Search for the cell housing the specified text and yield its (X, Y) center coordinate. 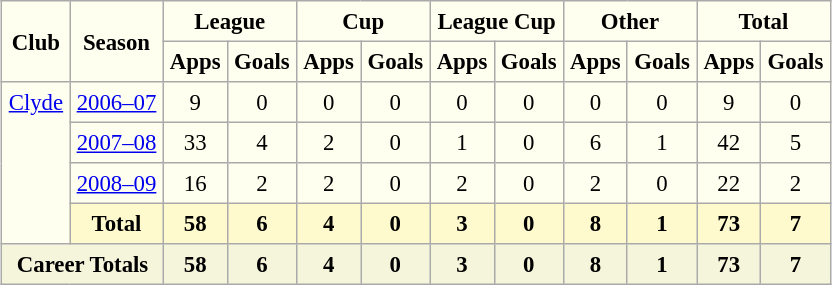
22 (729, 183)
Club (36, 42)
16 (195, 183)
Cup (362, 21)
Other (630, 21)
Season (116, 42)
2007–08 (116, 142)
42 (729, 142)
5 (796, 142)
Career Totals (82, 264)
2008–09 (116, 183)
2006–07 (116, 102)
33 (195, 142)
League Cup (496, 21)
League (230, 21)
Clyde (36, 163)
